Locate the cell with the specified text and output its [x, y] center coordinate. 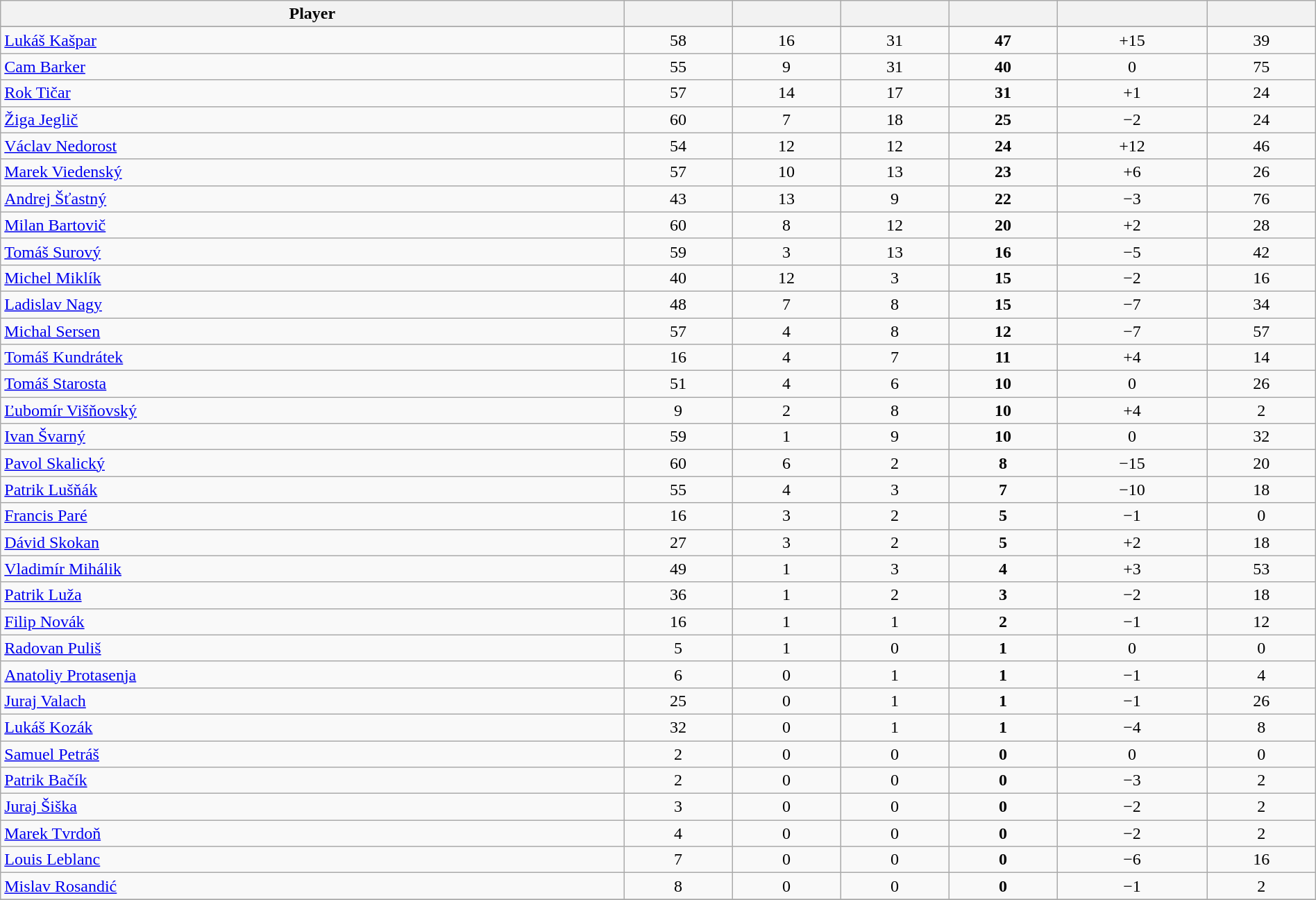
Ľubomír Višňovský [312, 410]
17 [895, 93]
Louis Leblanc [312, 860]
43 [678, 199]
Žiga Jeglič [312, 119]
+1 [1132, 93]
46 [1261, 146]
Ladislav Nagy [312, 304]
Anatoliy Protasenja [312, 674]
48 [678, 304]
Mislav Rosandić [312, 886]
Filip Novák [312, 622]
28 [1261, 225]
Tomáš Kundrátek [312, 358]
Patrik Lušňák [312, 490]
Dávid Skokan [312, 542]
27 [678, 542]
−15 [1132, 463]
+3 [1132, 569]
Player [312, 14]
Cam Barker [312, 67]
22 [1003, 199]
+15 [1132, 40]
Václav Nedorost [312, 146]
Marek Viedenský [312, 172]
51 [678, 384]
42 [1261, 251]
11 [1003, 358]
+6 [1132, 172]
76 [1261, 199]
−6 [1132, 860]
Radovan Puliš [312, 648]
Lukáš Kašpar [312, 40]
Milan Bartovič [312, 225]
58 [678, 40]
Tomáš Starosta [312, 384]
23 [1003, 172]
53 [1261, 569]
Michal Sersen [312, 331]
Andrej Šťastný [312, 199]
75 [1261, 67]
Tomáš Surový [312, 251]
Ivan Švarný [312, 437]
−4 [1132, 727]
Patrik Bačík [312, 781]
34 [1261, 304]
−10 [1132, 490]
36 [678, 595]
−5 [1132, 251]
Francis Paré [312, 516]
Rok Tičar [312, 93]
+12 [1132, 146]
Michel Miklík [312, 278]
54 [678, 146]
49 [678, 569]
Samuel Petráš [312, 753]
Juraj Valach [312, 701]
47 [1003, 40]
39 [1261, 40]
Lukáš Kozák [312, 727]
Juraj Šiška [312, 807]
Marek Tvrdoň [312, 833]
Patrik Luža [312, 595]
Vladimír Mihálik [312, 569]
Pavol Skalický [312, 463]
